Extract the (X, Y) coordinate from the center of the cell holding the provided text.  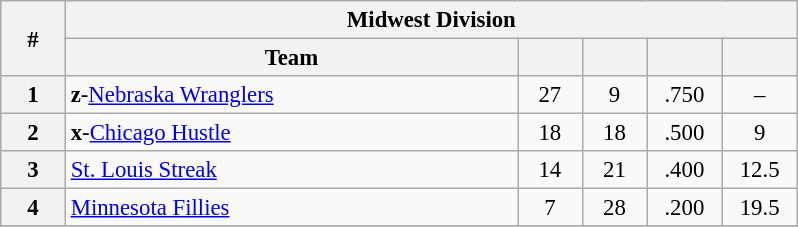
Minnesota Fillies (291, 208)
x-Chicago Hustle (291, 133)
28 (614, 208)
12.5 (760, 170)
Midwest Division (431, 20)
14 (550, 170)
.500 (684, 133)
z-Nebraska Wranglers (291, 95)
21 (614, 170)
.200 (684, 208)
4 (34, 208)
Team (291, 58)
1 (34, 95)
.750 (684, 95)
27 (550, 95)
# (34, 38)
.400 (684, 170)
7 (550, 208)
3 (34, 170)
– (760, 95)
St. Louis Streak (291, 170)
19.5 (760, 208)
2 (34, 133)
